Return the [x, y] coordinate for the center point of the cell that contains the specified text.  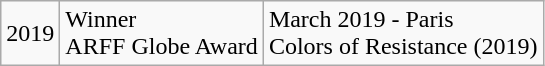
2019 [30, 34]
WinnerARFF Globe Award [162, 34]
March 2019 - ParisColors of Resistance (2019) [403, 34]
